Determine the (X, Y) coordinate at the center of the cell enclosing the given text.  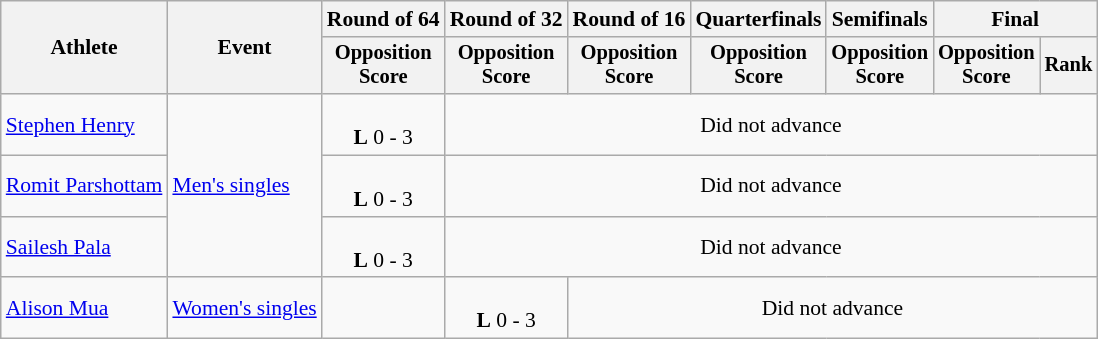
Women's singles (244, 308)
Men's singles (244, 186)
Semifinals (880, 19)
Athlete (84, 48)
Romit Parshottam (84, 186)
Sailesh Pala (84, 248)
Round of 64 (384, 19)
Event (244, 48)
Quarterfinals (758, 19)
Rank (1069, 66)
Round of 32 (506, 19)
Round of 16 (630, 19)
Final (1015, 19)
Stephen Henry (84, 124)
Alison Mua (84, 308)
